Output the (X, Y) coordinate of the center of the cell containing the given text.  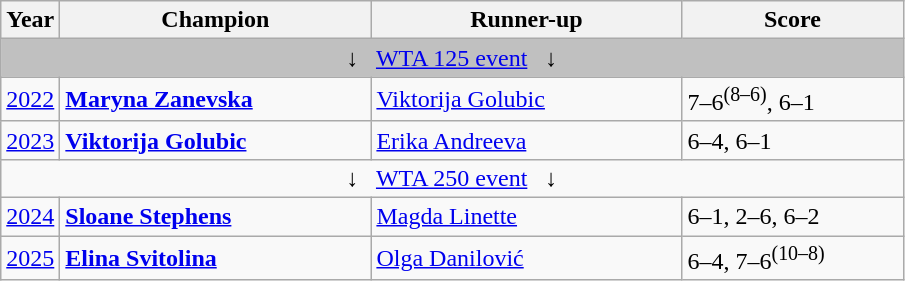
Erika Andreeva (526, 140)
7–6(8–6), 6–1 (792, 100)
2023 (30, 140)
Year (30, 20)
Runner-up (526, 20)
Sloane Stephens (216, 217)
↓ WTA 125 event ↓ (452, 58)
Elina Svitolina (216, 258)
Olga Danilović (526, 258)
6–4, 7–6(10–8) (792, 258)
↓ WTA 250 event ↓ (452, 178)
Score (792, 20)
2024 (30, 217)
2022 (30, 100)
Magda Linette (526, 217)
6–1, 2–6, 6–2 (792, 217)
2025 (30, 258)
Champion (216, 20)
Maryna Zanevska (216, 100)
6–4, 6–1 (792, 140)
